Scan for the cell matching the given text and deliver its [X, Y] coordinate at center. 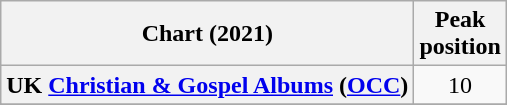
Chart (2021) [208, 34]
UK Christian & Gospel Albums (OCC) [208, 85]
10 [460, 85]
Peakposition [460, 34]
